Scan for the cell matching the given text and deliver its (x, y) coordinate at center. 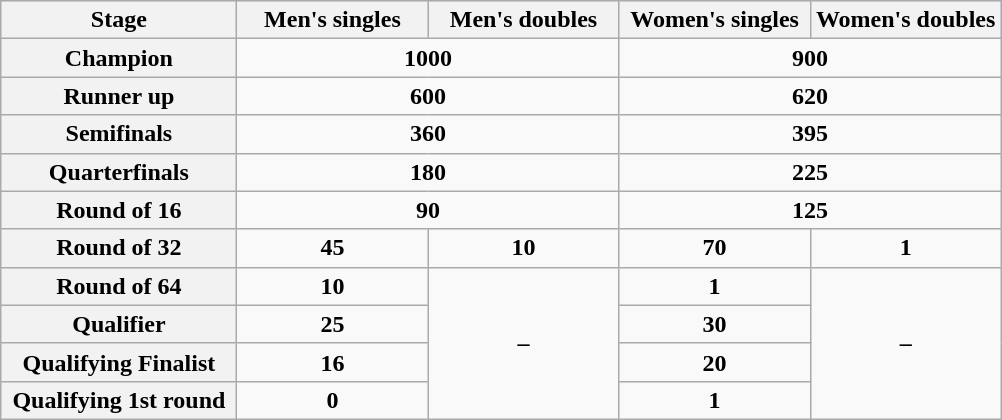
600 (428, 96)
Women's doubles (906, 20)
Semifinals (119, 134)
0 (332, 400)
Round of 64 (119, 286)
Runner up (119, 96)
Stage (119, 20)
Champion (119, 58)
Qualifier (119, 324)
Round of 16 (119, 210)
620 (810, 96)
25 (332, 324)
90 (428, 210)
Men's singles (332, 20)
Women's singles (714, 20)
Round of 32 (119, 248)
180 (428, 172)
395 (810, 134)
900 (810, 58)
1000 (428, 58)
Qualifying Finalist (119, 362)
Qualifying 1st round (119, 400)
20 (714, 362)
Men's doubles (524, 20)
16 (332, 362)
30 (714, 324)
45 (332, 248)
70 (714, 248)
Quarterfinals (119, 172)
125 (810, 210)
360 (428, 134)
225 (810, 172)
